Detect which cell encompasses the target text, then output its [X, Y] center coordinate. 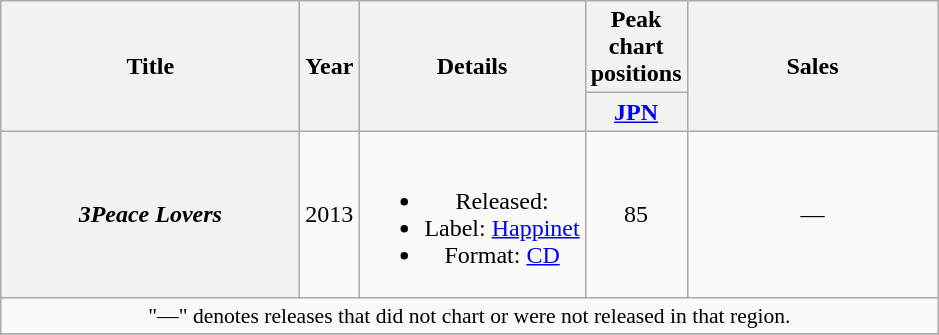
Title [150, 66]
Released: Label: HappinetFormat: CD [472, 214]
Peak chart positions [636, 47]
JPN [636, 112]
Year [330, 66]
85 [636, 214]
Sales [812, 66]
"—" denotes releases that did not chart or were not released in that region. [470, 316]
2013 [330, 214]
Details [472, 66]
— [812, 214]
3Peace Lovers [150, 214]
